Provide the (x, y) coordinate of the cell's center where the given text is located.  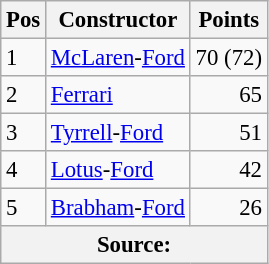
Points (228, 20)
65 (228, 95)
Brabham-Ford (118, 208)
Lotus-Ford (118, 170)
Ferrari (118, 95)
42 (228, 170)
51 (228, 133)
McLaren-Ford (118, 58)
Pos (24, 20)
26 (228, 208)
Tyrrell-Ford (118, 133)
2 (24, 95)
1 (24, 58)
4 (24, 170)
5 (24, 208)
70 (72) (228, 58)
3 (24, 133)
Source: (134, 245)
Constructor (118, 20)
